Scan for the cell matching the given text and deliver its (x, y) coordinate at center. 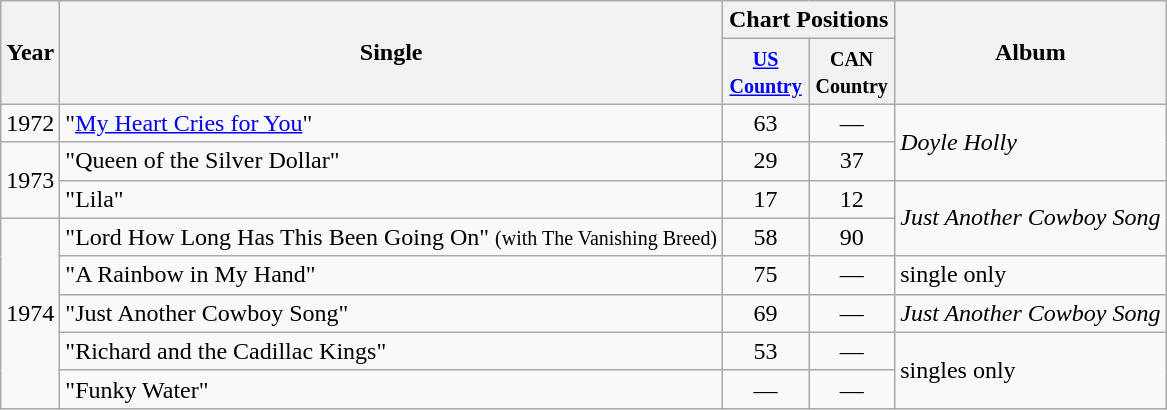
single only (1030, 275)
Album (1030, 52)
CAN Country (852, 72)
"Lord How Long Has This Been Going On" (with The Vanishing Breed) (392, 237)
1974 (30, 313)
90 (852, 237)
Year (30, 52)
"Funky Water" (392, 389)
Single (392, 52)
63 (766, 123)
1972 (30, 123)
37 (852, 161)
"Queen of the Silver Dollar" (392, 161)
Chart Positions (809, 20)
"Richard and the Cadillac Kings" (392, 351)
58 (766, 237)
singles only (1030, 370)
75 (766, 275)
69 (766, 313)
29 (766, 161)
Doyle Holly (1030, 142)
12 (852, 199)
"Lila" (392, 199)
"A Rainbow in My Hand" (392, 275)
US Country (766, 72)
"My Heart Cries for You" (392, 123)
"Just Another Cowboy Song" (392, 313)
17 (766, 199)
1973 (30, 180)
53 (766, 351)
